For the text-containing cell, return its midpoint in [X, Y] coordinate format. 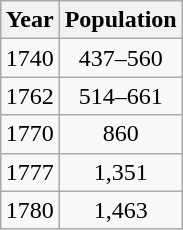
Year [30, 20]
Population [120, 20]
1780 [30, 210]
1740 [30, 58]
437–560 [120, 58]
1,463 [120, 210]
860 [120, 134]
1777 [30, 172]
1,351 [120, 172]
1762 [30, 96]
1770 [30, 134]
514–661 [120, 96]
